Find where the given text appears and provide that cell's center as (X, Y) coordinate. 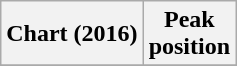
Chart (2016) (72, 34)
Peakposition (189, 34)
